Capture the cell that displays the provided text and extract its [X, Y] central coordinate. 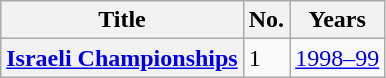
1 [266, 58]
Years [338, 20]
1998–99 [338, 58]
No. [266, 20]
Title [122, 20]
Israeli Championships [122, 58]
